Return (x, y) of the center of cell containing provided text 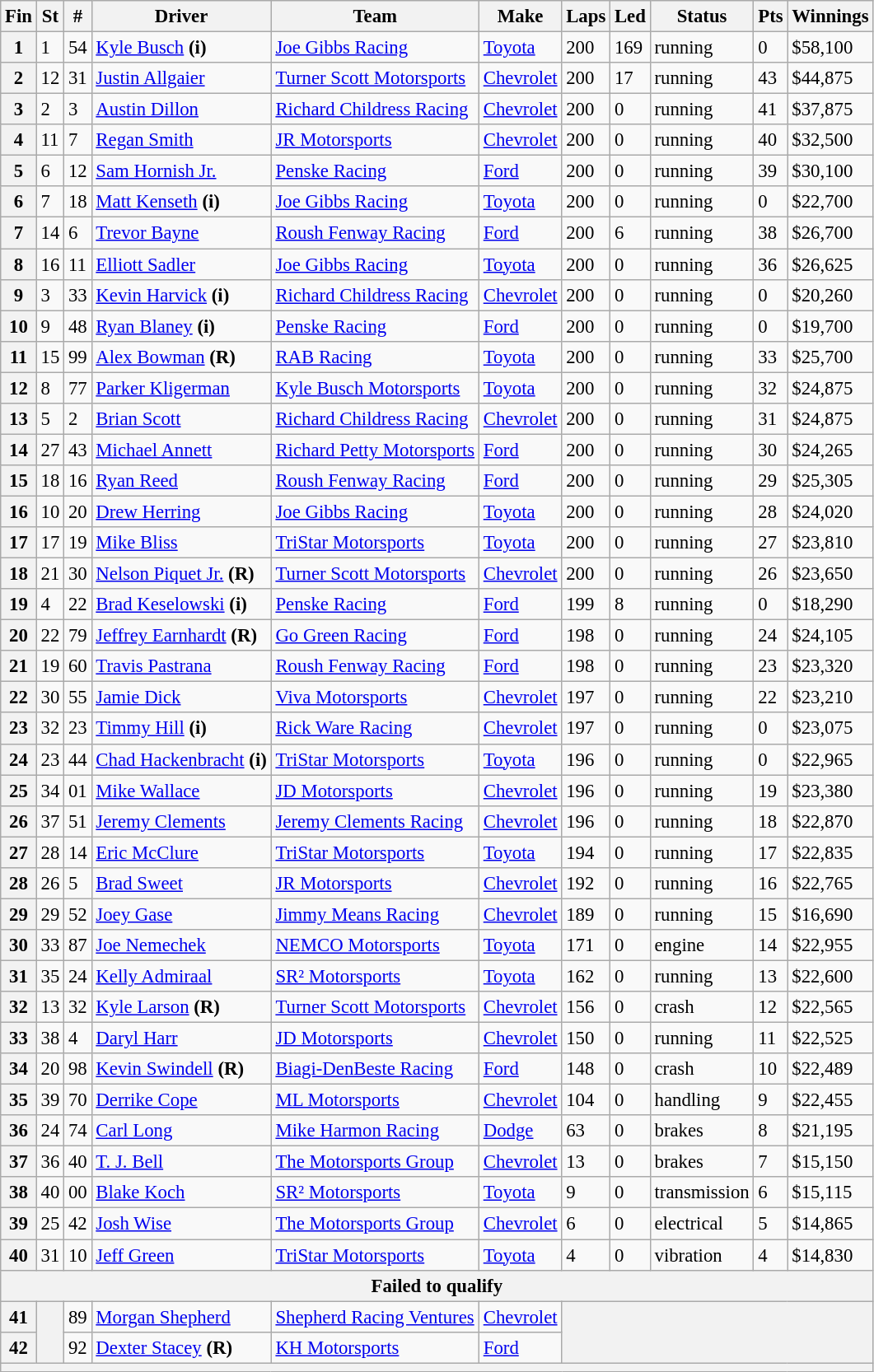
$23,210 (830, 698)
$23,380 (830, 791)
Drew Herring (181, 511)
104 (587, 1100)
$22,700 (830, 202)
$24,105 (830, 636)
Laps (587, 16)
99 (77, 357)
162 (587, 976)
89 (77, 1317)
Jeremy Clements Racing (375, 821)
Jimmy Means Racing (375, 914)
Go Green Racing (375, 636)
Justin Allgaier (181, 78)
$19,700 (830, 326)
Austin Dillon (181, 110)
$22,765 (830, 884)
92 (77, 1347)
Richard Petty Motorsports (375, 450)
52 (77, 914)
$23,650 (830, 574)
Viva Motorsports (375, 698)
# (77, 16)
Make (520, 16)
Ryan Blaney (i) (181, 326)
Alex Bowman (R) (181, 357)
$26,700 (830, 233)
$15,150 (830, 1162)
$22,455 (830, 1100)
171 (587, 945)
$14,830 (830, 1255)
70 (77, 1100)
Rick Ware Racing (375, 729)
$22,955 (830, 945)
Parker Kligerman (181, 388)
51 (77, 821)
Nelson Piquet Jr. (R) (181, 574)
Team (375, 16)
Sam Hornish Jr. (181, 171)
$21,195 (830, 1131)
$24,265 (830, 450)
Morgan Shepherd (181, 1317)
$24,020 (830, 511)
$32,500 (830, 140)
Ryan Reed (181, 481)
$23,810 (830, 543)
54 (77, 48)
$20,260 (830, 295)
Driver (181, 16)
Brad Sweet (181, 884)
$22,870 (830, 821)
$37,875 (830, 110)
Kelly Admiraal (181, 976)
189 (587, 914)
Jeff Green (181, 1255)
NEMCO Motorsports (375, 945)
KH Motorsports (375, 1347)
St (49, 16)
$23,075 (830, 729)
01 (77, 791)
Josh Wise (181, 1224)
Trevor Bayne (181, 233)
55 (77, 698)
Dodge (520, 1131)
$25,700 (830, 357)
48 (77, 326)
Kevin Harvick (i) (181, 295)
199 (587, 604)
Biagi-DenBeste Racing (375, 1069)
Shepherd Racing Ventures (375, 1317)
Fin (19, 16)
$22,600 (830, 976)
$23,320 (830, 666)
Matt Kenseth (i) (181, 202)
156 (587, 1007)
$25,305 (830, 481)
Pts (771, 16)
ML Motorsports (375, 1100)
Eric McClure (181, 852)
$14,865 (830, 1224)
77 (77, 388)
handling (702, 1100)
Status (702, 16)
Mike Harmon Racing (375, 1131)
$58,100 (830, 48)
transmission (702, 1193)
63 (587, 1131)
Blake Koch (181, 1193)
$26,625 (830, 264)
Mike Wallace (181, 791)
Winnings (830, 16)
$22,525 (830, 1038)
electrical (702, 1224)
79 (77, 636)
Carl Long (181, 1131)
Jeffrey Earnhardt (R) (181, 636)
Joe Nemechek (181, 945)
T. J. Bell (181, 1162)
00 (77, 1193)
Kyle Busch (i) (181, 48)
192 (587, 884)
98 (77, 1069)
150 (587, 1038)
$22,835 (830, 852)
74 (77, 1131)
$22,489 (830, 1069)
Jamie Dick (181, 698)
Jeremy Clements (181, 821)
Failed to qualify (437, 1286)
Timmy Hill (i) (181, 729)
Brian Scott (181, 419)
87 (77, 945)
$15,115 (830, 1193)
148 (587, 1069)
RAB Racing (375, 357)
44 (77, 759)
Daryl Harr (181, 1038)
Elliott Sadler (181, 264)
60 (77, 666)
Kyle Larson (R) (181, 1007)
Led (631, 16)
Regan Smith (181, 140)
vibration (702, 1255)
194 (587, 852)
$44,875 (830, 78)
169 (631, 48)
engine (702, 945)
Mike Bliss (181, 543)
Michael Annett (181, 450)
$16,690 (830, 914)
$22,965 (830, 759)
Derrike Cope (181, 1100)
Travis Pastrana (181, 666)
$22,565 (830, 1007)
Chad Hackenbracht (i) (181, 759)
$18,290 (830, 604)
Joey Gase (181, 914)
Dexter Stacey (R) (181, 1347)
Brad Keselowski (i) (181, 604)
Kevin Swindell (R) (181, 1069)
Kyle Busch Motorsports (375, 388)
$30,100 (830, 171)
